From the cell containing the given text, extract its center point as [x, y] coordinate. 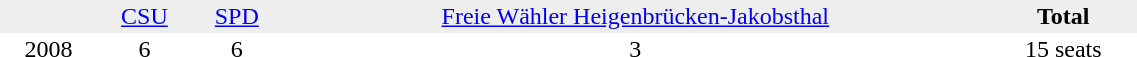
CSU [144, 16]
SPD [237, 16]
Freie Wähler Heigenbrücken-Jakobsthal [636, 16]
